Search for the cell housing the specified text and yield its [X, Y] center coordinate. 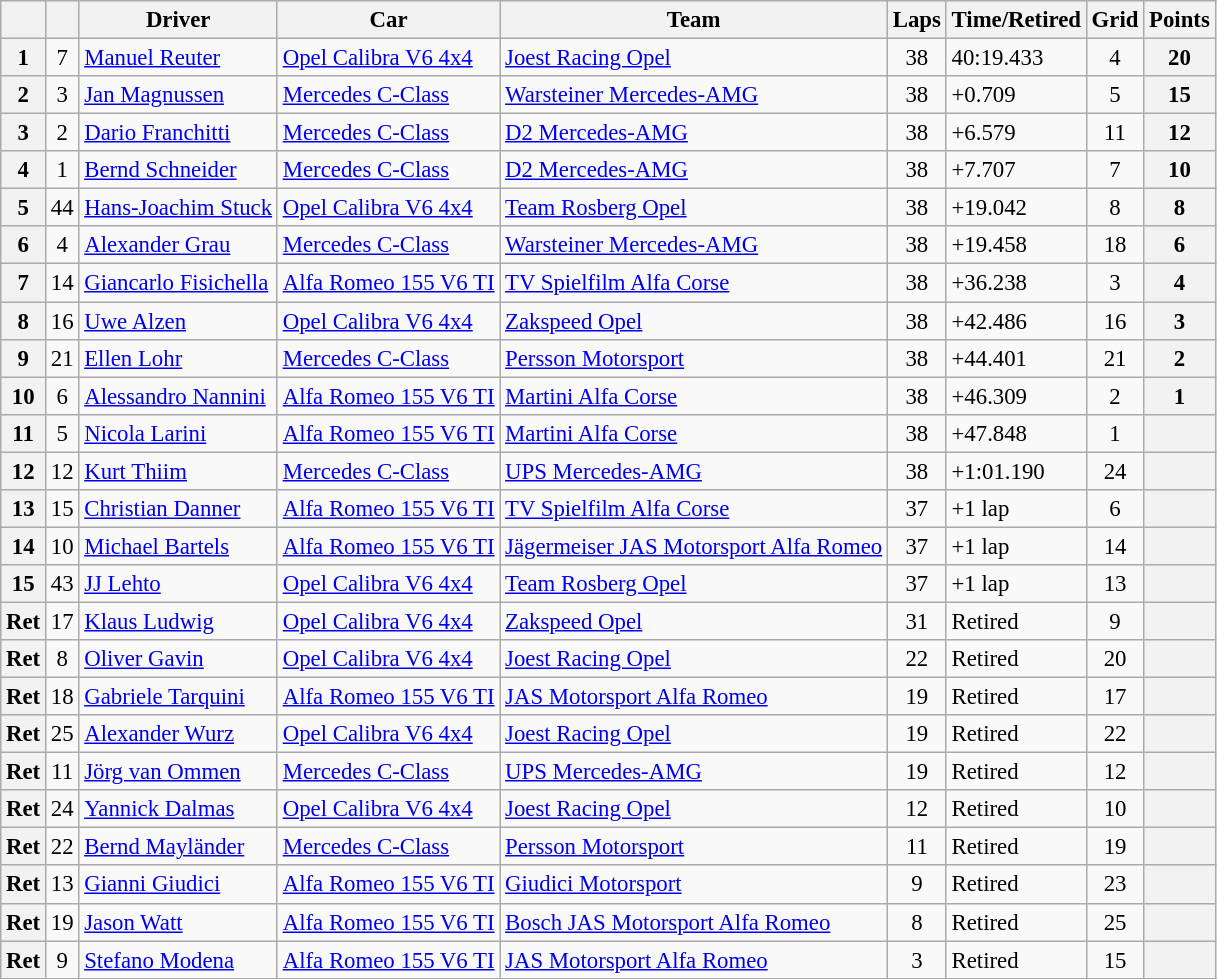
Grid [1114, 20]
+46.309 [1016, 396]
+19.042 [1016, 208]
Manuel Reuter [178, 58]
44 [62, 208]
Alessandro Nannini [178, 396]
Ellen Lohr [178, 358]
+1:01.190 [1016, 471]
Car [388, 20]
Nicola Larini [178, 433]
Jason Watt [178, 922]
+7.707 [1016, 170]
Laps [916, 20]
Jörg van Ommen [178, 772]
Hans-Joachim Stuck [178, 208]
Dario Franchitti [178, 133]
+47.848 [1016, 433]
Yannick Dalmas [178, 809]
Gabriele Tarquini [178, 697]
Stefano Modena [178, 960]
Gianni Giudici [178, 885]
Bosch JAS Motorsport Alfa Romeo [694, 922]
43 [62, 584]
23 [1114, 885]
Giudici Motorsport [694, 885]
+0.709 [1016, 95]
Driver [178, 20]
Bernd Schneider [178, 170]
JJ Lehto [178, 584]
+42.486 [1016, 321]
Oliver Gavin [178, 659]
Christian Danner [178, 509]
Jägermeiser JAS Motorsport Alfa Romeo [694, 546]
+6.579 [1016, 133]
Kurt Thiim [178, 471]
Uwe Alzen [178, 321]
Time/Retired [1016, 20]
+19.458 [1016, 245]
+36.238 [1016, 283]
Points [1180, 20]
Bernd Mayländer [178, 847]
Alexander Wurz [178, 734]
31 [916, 621]
Klaus Ludwig [178, 621]
Alexander Grau [178, 245]
Michael Bartels [178, 546]
40:19.433 [1016, 58]
Giancarlo Fisichella [178, 283]
Jan Magnussen [178, 95]
+44.401 [1016, 358]
Team [694, 20]
